Output the (X, Y) coordinate of the center of the cell containing the given text.  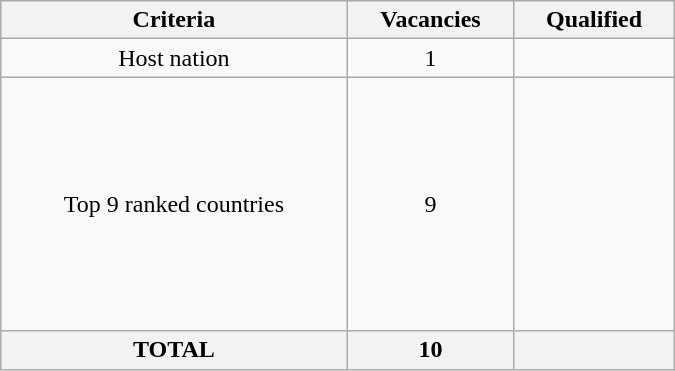
10 (430, 350)
Qualified (594, 20)
Criteria (174, 20)
Vacancies (430, 20)
9 (430, 204)
TOTAL (174, 350)
Top 9 ranked countries (174, 204)
1 (430, 58)
Host nation (174, 58)
